Locate the cell with the specified text and output its (X, Y) center coordinate. 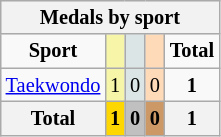
Medals by sport (110, 17)
Taekwondo (54, 85)
Sport (54, 51)
